Provide the (X, Y) coordinate of the cell's center where the given text is located.  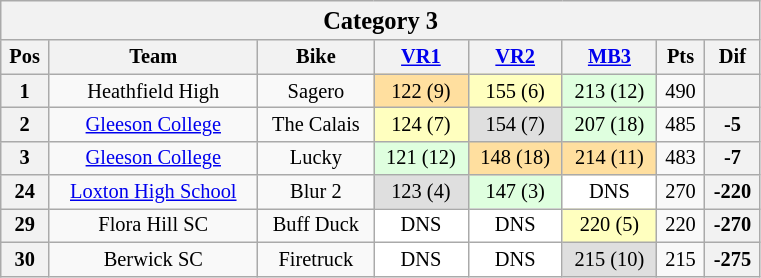
2 (25, 124)
The Calais (316, 124)
Bike (316, 57)
207 (18) (609, 124)
Blur 2 (316, 192)
220 (681, 225)
29 (25, 225)
Pts (681, 57)
1 (25, 91)
122 (9) (421, 91)
Dif (732, 57)
123 (4) (421, 192)
Loxton High School (154, 192)
490 (681, 91)
121 (12) (421, 158)
154 (7) (515, 124)
214 (11) (609, 158)
213 (12) (609, 91)
-7 (732, 158)
Heathfield High (154, 91)
-220 (732, 192)
Buff Duck (316, 225)
483 (681, 158)
Sagero (316, 91)
3 (25, 158)
Flora Hill SC (154, 225)
VR2 (515, 57)
215 (681, 259)
-275 (732, 259)
147 (3) (515, 192)
Pos (25, 57)
MB3 (609, 57)
Firetruck (316, 259)
Category 3 (381, 20)
220 (5) (609, 225)
148 (18) (515, 158)
155 (6) (515, 91)
215 (10) (609, 259)
Berwick SC (154, 259)
485 (681, 124)
30 (25, 259)
24 (25, 192)
270 (681, 192)
-5 (732, 124)
VR1 (421, 57)
124 (7) (421, 124)
Team (154, 57)
-270 (732, 225)
Lucky (316, 158)
